Determine the (X, Y) coordinate at the center of the cell enclosing the given text.  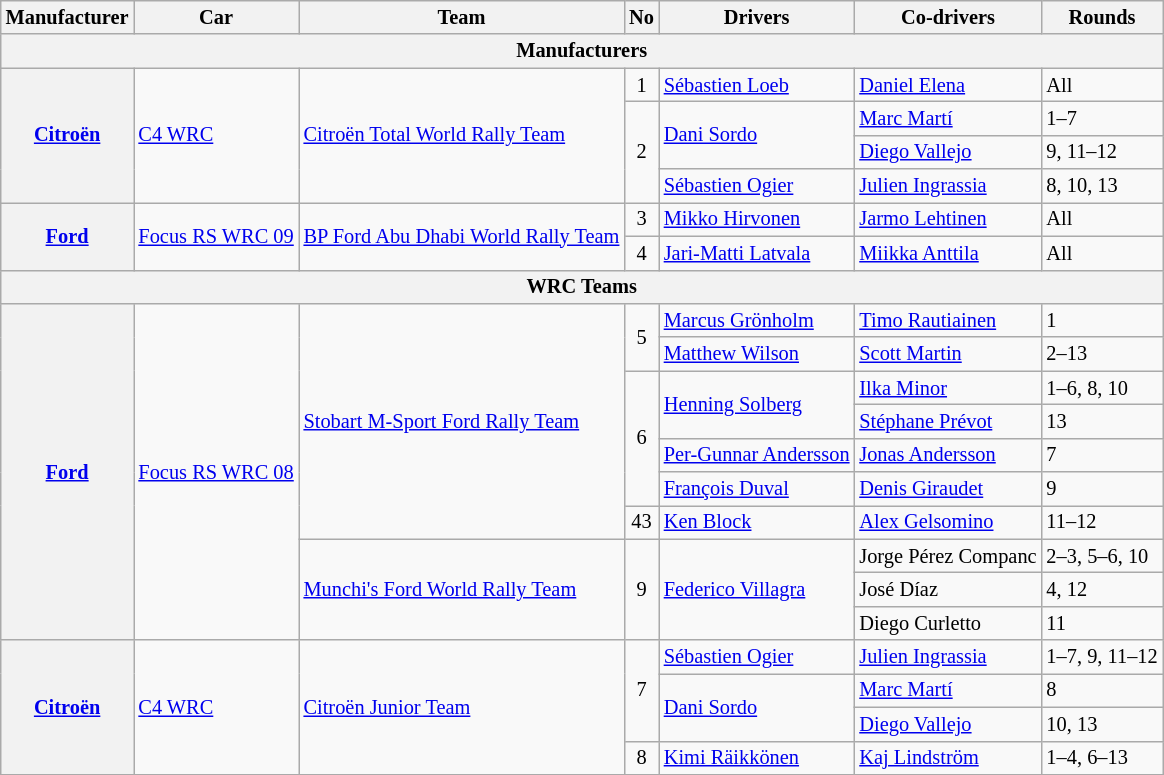
Jorge Pérez Companc (948, 556)
Jarmo Lehtinen (948, 219)
2–13 (1102, 354)
Ilka Minor (948, 388)
Diego Curletto (948, 623)
43 (642, 522)
Rounds (1102, 17)
Car (216, 17)
6 (642, 438)
Denis Giraudet (948, 489)
Marcus Grönholm (757, 320)
Kimi Räikkönen (757, 758)
9, 11–12 (1102, 152)
1–7 (1102, 118)
Alex Gelsomino (948, 522)
Jonas Andersson (948, 455)
11 (1102, 623)
1–4, 6–13 (1102, 758)
Focus RS WRC 08 (216, 472)
No (642, 17)
Scott Martin (948, 354)
10, 13 (1102, 724)
Citroën Junior Team (462, 708)
13 (1102, 421)
François Duval (757, 489)
BP Ford Abu Dhabi World Rally Team (462, 236)
5 (642, 336)
Daniel Elena (948, 85)
Stobart M-Sport Ford Rally Team (462, 421)
José Díaz (948, 589)
Henning Solberg (757, 404)
WRC Teams (582, 287)
Timo Rautiainen (948, 320)
Manufacturers (582, 51)
Miikka Anttila (948, 253)
Federico Villagra (757, 590)
Mikko Hirvonen (757, 219)
8, 10, 13 (1102, 186)
Matthew Wilson (757, 354)
Manufacturer (68, 17)
Kaj Lindström (948, 758)
Focus RS WRC 09 (216, 236)
2–3, 5–6, 10 (1102, 556)
1–7, 9, 11–12 (1102, 657)
Sébastien Loeb (757, 85)
Per-Gunnar Andersson (757, 455)
Citroën Total World Rally Team (462, 136)
Stéphane Prévot (948, 421)
Team (462, 17)
1–6, 8, 10 (1102, 388)
3 (642, 219)
Co-drivers (948, 17)
Ken Block (757, 522)
2 (642, 152)
Drivers (757, 17)
Jari-Matti Latvala (757, 253)
4 (642, 253)
11–12 (1102, 522)
Munchi's Ford World Rally Team (462, 590)
4, 12 (1102, 589)
